For the text-containing cell, return its midpoint in [x, y] coordinate format. 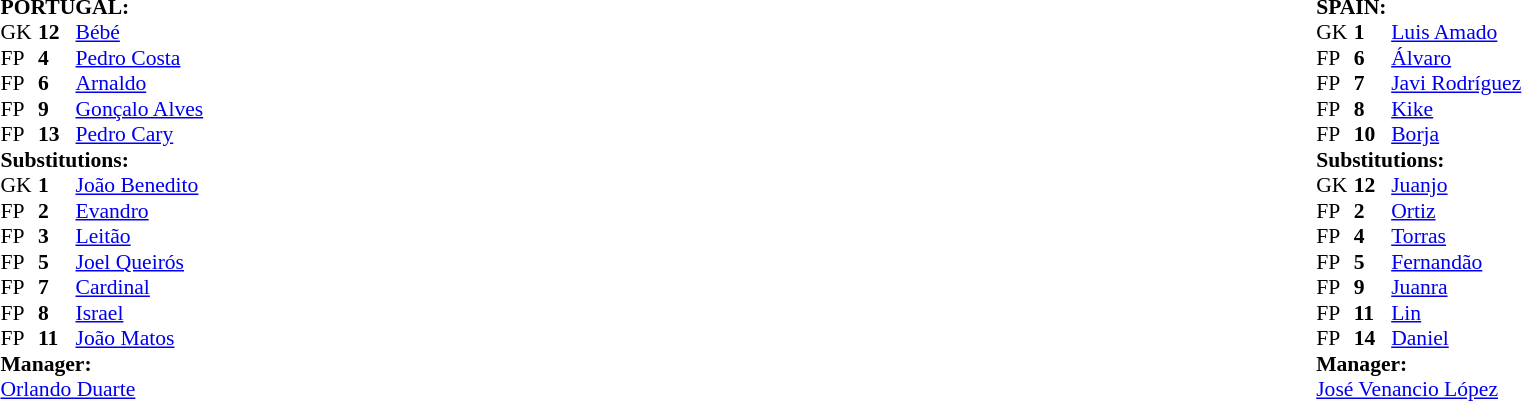
10 [1373, 135]
Juanjo [1456, 185]
Kike [1456, 109]
Israel [140, 313]
Lin [1456, 313]
Gonçalo Alves [140, 109]
Pedro Cary [140, 135]
Álvaro [1456, 58]
Bébé [140, 33]
Luis Amado [1456, 33]
Torras [1456, 237]
Leitão [140, 237]
Pedro Costa [140, 58]
Daniel [1456, 339]
Arnaldo [140, 83]
3 [57, 237]
14 [1373, 339]
Evandro [140, 211]
Joel Queirós [140, 262]
Juanra [1456, 287]
Fernandão [1456, 262]
Javi Rodríguez [1456, 83]
João Benedito [140, 185]
Cardinal [140, 287]
Borja [1456, 135]
Ortiz [1456, 211]
13 [57, 135]
João Matos [140, 339]
